Locate the cell with the specified text and output its (x, y) center coordinate. 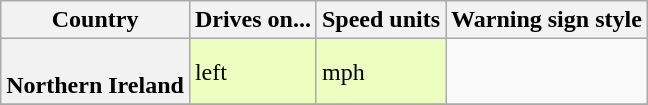
Country (96, 20)
Drives on... (252, 20)
left (252, 72)
mph (380, 72)
Warning sign style (547, 20)
Northern Ireland (96, 72)
Speed units (380, 20)
